Locate the cell with the specified text and output its [X, Y] center coordinate. 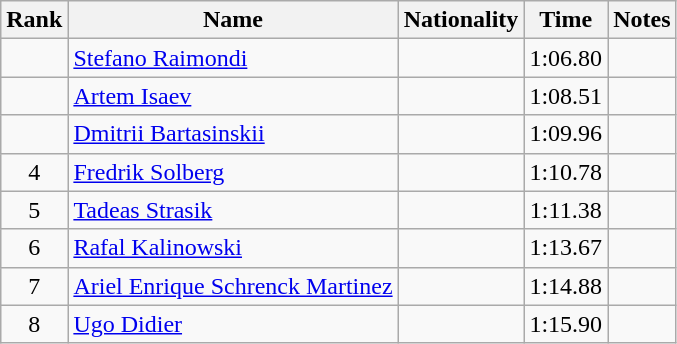
1:09.96 [566, 134]
5 [34, 210]
Notes [642, 20]
1:14.88 [566, 286]
1:06.80 [566, 58]
1:15.90 [566, 324]
8 [34, 324]
7 [34, 286]
Ugo Didier [233, 324]
Fredrik Solberg [233, 172]
Tadeas Strasik [233, 210]
Name [233, 20]
Time [566, 20]
Artem Isaev [233, 96]
4 [34, 172]
Dmitrii Bartasinskii [233, 134]
Rank [34, 20]
Nationality [461, 20]
1:11.38 [566, 210]
1:08.51 [566, 96]
Rafal Kalinowski [233, 248]
1:13.67 [566, 248]
1:10.78 [566, 172]
6 [34, 248]
Stefano Raimondi [233, 58]
Ariel Enrique Schrenck Martinez [233, 286]
